Provide the [x, y] coordinate of the cell's center where the given text is located.  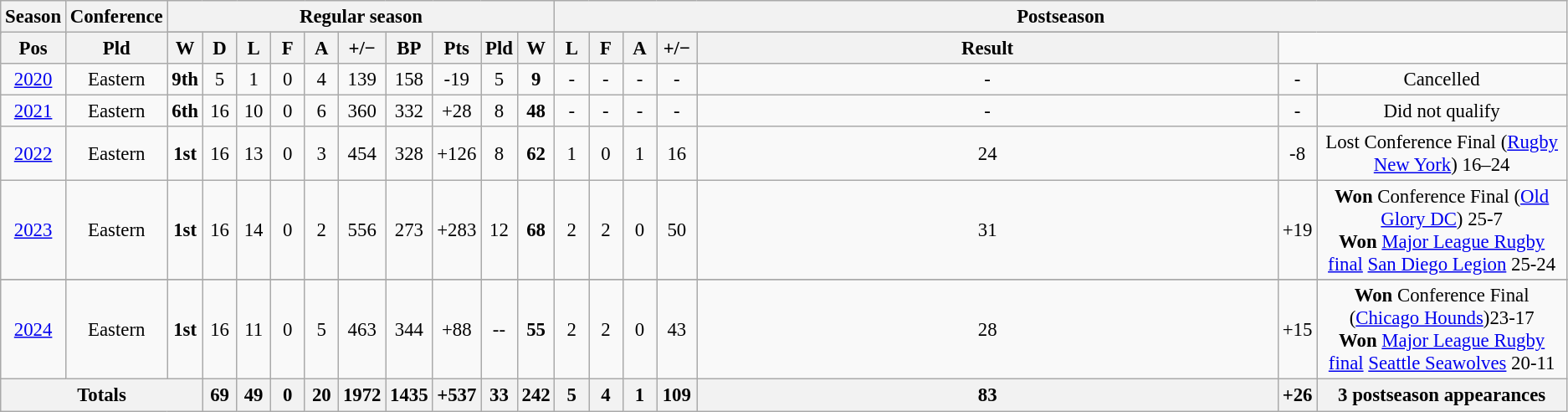
328 [409, 154]
Pos [33, 49]
+19 [1297, 231]
9 [535, 80]
83 [987, 395]
242 [535, 395]
6th [185, 111]
3 postseason appearances [1442, 395]
+126 [457, 154]
-19 [457, 80]
360 [362, 111]
+283 [457, 231]
2022 [33, 154]
6 [321, 111]
Won Conference Final (Chicago Hounds)23-17 Won Major League Rugby final Seattle Seawolves 20-11 [1442, 330]
28 [987, 330]
31 [987, 231]
49 [254, 395]
Pts [457, 49]
13 [254, 154]
+15 [1297, 330]
12 [500, 231]
2024 [33, 330]
2020 [33, 80]
332 [409, 111]
Did not qualify [1442, 111]
55 [535, 330]
BP [409, 49]
69 [219, 395]
11 [254, 330]
Lost Conference Final (Rugby New York) 16–24 [1442, 154]
48 [535, 111]
2023 [33, 231]
50 [677, 231]
Season [33, 17]
Cancelled [1442, 80]
109 [677, 395]
9th [185, 80]
43 [677, 330]
-- [500, 330]
10 [254, 111]
68 [535, 231]
14 [254, 231]
+28 [457, 111]
556 [362, 231]
20 [321, 395]
344 [409, 330]
+88 [457, 330]
-8 [1297, 154]
Totals [102, 395]
Won Conference Final (Old Glory DC) 25-7 Won Major League Rugby final San Diego Legion 25-24 [1442, 231]
139 [362, 80]
Postseason [1061, 17]
1972 [362, 395]
+537 [457, 395]
454 [362, 154]
463 [362, 330]
D [219, 49]
1435 [409, 395]
62 [535, 154]
2021 [33, 111]
Regular season [361, 17]
273 [409, 231]
24 [987, 154]
3 [321, 154]
158 [409, 80]
Conference [116, 17]
33 [500, 395]
+26 [1297, 395]
Result [987, 49]
